Determine the (X, Y) coordinate at the center of the cell enclosing the given text.  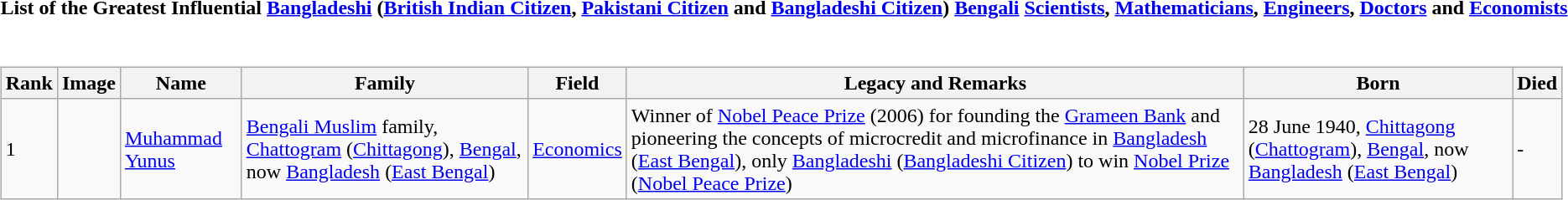
Field (578, 83)
Muhammad Yunus (181, 149)
Family (384, 83)
1 (29, 149)
Image (89, 83)
Legacy and Remarks (935, 83)
Died (1538, 83)
Economics (578, 149)
Bengali Muslim family, Chattogram (Chittagong), Bengal, now Bangladesh (East Bengal) (384, 149)
28 June 1940, Chittagong (Chattogram), Bengal, now Bangladesh (East Bengal) (1378, 149)
Rank (29, 83)
Born (1378, 83)
Name (181, 83)
- (1538, 149)
